Pinpoint the cell where the given text exists, returning its (x, y) midpoint coordinate. 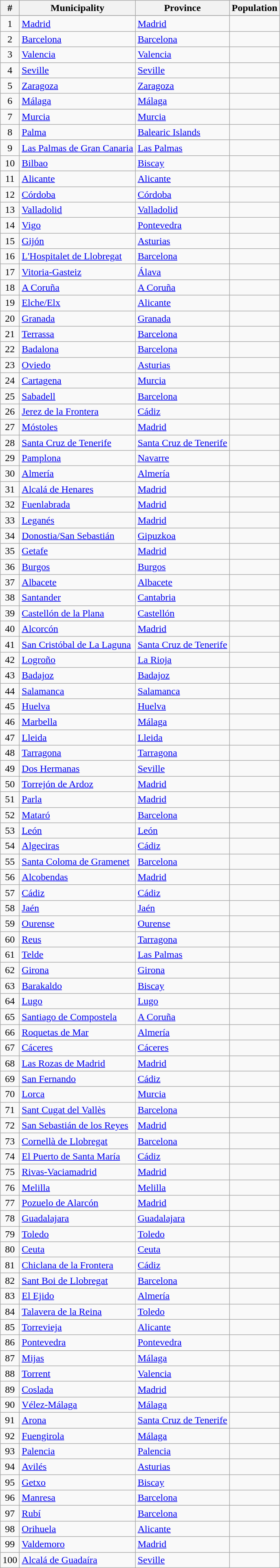
56 (10, 877)
Manresa (77, 1498)
66 (10, 1032)
43 (10, 675)
88 (10, 1374)
81 (10, 1265)
Parla (77, 799)
7 (10, 117)
Lorca (77, 1094)
75 (10, 1172)
Las Rozas de Madrid (77, 1063)
72 (10, 1125)
38 (10, 598)
71 (10, 1110)
97 (10, 1513)
98 (10, 1529)
54 (10, 846)
Pozuelo de Alarcón (77, 1203)
8 (10, 132)
82 (10, 1281)
70 (10, 1094)
Terrassa (77, 334)
San Cristóbal de La Laguna (77, 644)
Rubí (77, 1513)
Bilbao (77, 163)
39 (10, 613)
Getxo (77, 1482)
Roquetas de Mar (77, 1032)
79 (10, 1234)
9 (10, 148)
Gipuzkoa (183, 536)
80 (10, 1250)
67 (10, 1048)
37 (10, 582)
84 (10, 1312)
3 (10, 55)
40 (10, 629)
63 (10, 986)
58 (10, 908)
Gijón (77, 241)
78 (10, 1219)
55 (10, 861)
Jerez de la Frontera (77, 411)
46 (10, 722)
Sant Cugat del Vallès (77, 1110)
Province (183, 8)
Donostia/San Sebastián (77, 536)
85 (10, 1327)
92 (10, 1435)
22 (10, 349)
30 (10, 474)
48 (10, 753)
Orihuela (77, 1529)
Reus (77, 939)
27 (10, 427)
4 (10, 70)
Alcobendas (77, 877)
Balearic Islands (183, 132)
42 (10, 660)
60 (10, 939)
Rivas-Vaciamadrid (77, 1172)
Vélez-Málaga (77, 1405)
47 (10, 738)
100 (10, 1560)
Leganés (77, 520)
73 (10, 1141)
Vitoria-Gasteiz (77, 272)
68 (10, 1063)
14 (10, 225)
El Puerto de Santa María (77, 1156)
La Rioja (183, 660)
25 (10, 396)
95 (10, 1482)
Chiclana de la Frontera (77, 1265)
Municipality (77, 8)
Valdemoro (77, 1544)
Population (254, 8)
94 (10, 1467)
64 (10, 1001)
Alcalá de Guadaíra (77, 1560)
San Sebastián de los Reyes (77, 1125)
11 (10, 179)
91 (10, 1420)
53 (10, 830)
93 (10, 1451)
87 (10, 1358)
Cornellà de Llobregat (77, 1141)
Torrent (77, 1374)
15 (10, 241)
Badalona (77, 349)
5 (10, 86)
Cantabria (183, 598)
Torrevieja (77, 1327)
17 (10, 272)
2 (10, 39)
86 (10, 1343)
Mataró (77, 815)
76 (10, 1188)
45 (10, 707)
Las Palmas de Gran Canaria (77, 148)
Elche/Elx (77, 303)
89 (10, 1389)
Telde (77, 955)
13 (10, 210)
El Ejido (77, 1296)
Torrejón de Ardoz (77, 784)
29 (10, 458)
Fuenlabrada (77, 505)
Oviedo (77, 365)
Castellón de la Plana (77, 613)
99 (10, 1544)
Santiago de Compostela (77, 1017)
20 (10, 318)
51 (10, 799)
Móstoles (77, 427)
61 (10, 955)
50 (10, 784)
12 (10, 194)
Dos Hermanas (77, 769)
41 (10, 644)
Logroño (77, 660)
L'Hospitalet de Llobregat (77, 256)
36 (10, 567)
23 (10, 365)
10 (10, 163)
Sant Boi de Llobregat (77, 1281)
26 (10, 411)
57 (10, 892)
49 (10, 769)
Marbella (77, 722)
Castellón (183, 613)
28 (10, 442)
Santander (77, 598)
69 (10, 1079)
Alcalá de Henares (77, 489)
Algeciras (77, 846)
59 (10, 923)
Álava (183, 272)
Avilés (77, 1467)
Coslada (77, 1389)
83 (10, 1296)
Sabadell (77, 396)
62 (10, 970)
# (10, 8)
31 (10, 489)
32 (10, 505)
19 (10, 303)
96 (10, 1498)
Vigo (77, 225)
Navarre (183, 458)
24 (10, 380)
21 (10, 334)
Arona (77, 1420)
Pamplona (77, 458)
Cartagena (77, 380)
Barakaldo (77, 986)
77 (10, 1203)
Mijas (77, 1358)
52 (10, 815)
Alcorcón (77, 629)
18 (10, 287)
1 (10, 24)
Talavera de la Reina (77, 1312)
Santa Coloma de Gramenet (77, 861)
6 (10, 101)
San Fernando (77, 1079)
Palma (77, 132)
33 (10, 520)
34 (10, 536)
65 (10, 1017)
74 (10, 1156)
16 (10, 256)
Fuengirola (77, 1435)
35 (10, 551)
90 (10, 1405)
Getafe (77, 551)
44 (10, 691)
